Identify which cell holds the provided text, then report its [X, Y] central coordinate. 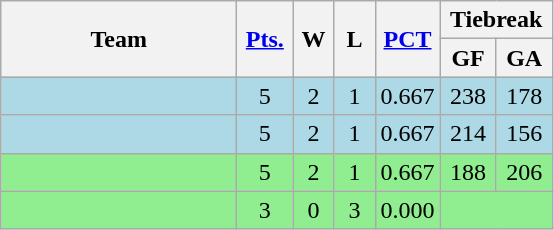
178 [524, 96]
Pts. [265, 39]
PCT [408, 39]
0 [314, 210]
156 [524, 134]
Team [119, 39]
GF [468, 58]
Tiebreak [496, 20]
0.000 [408, 210]
188 [468, 172]
206 [524, 172]
214 [468, 134]
GA [524, 58]
238 [468, 96]
L [354, 39]
W [314, 39]
